From the cell containing the given text, extract its center point as [X, Y] coordinate. 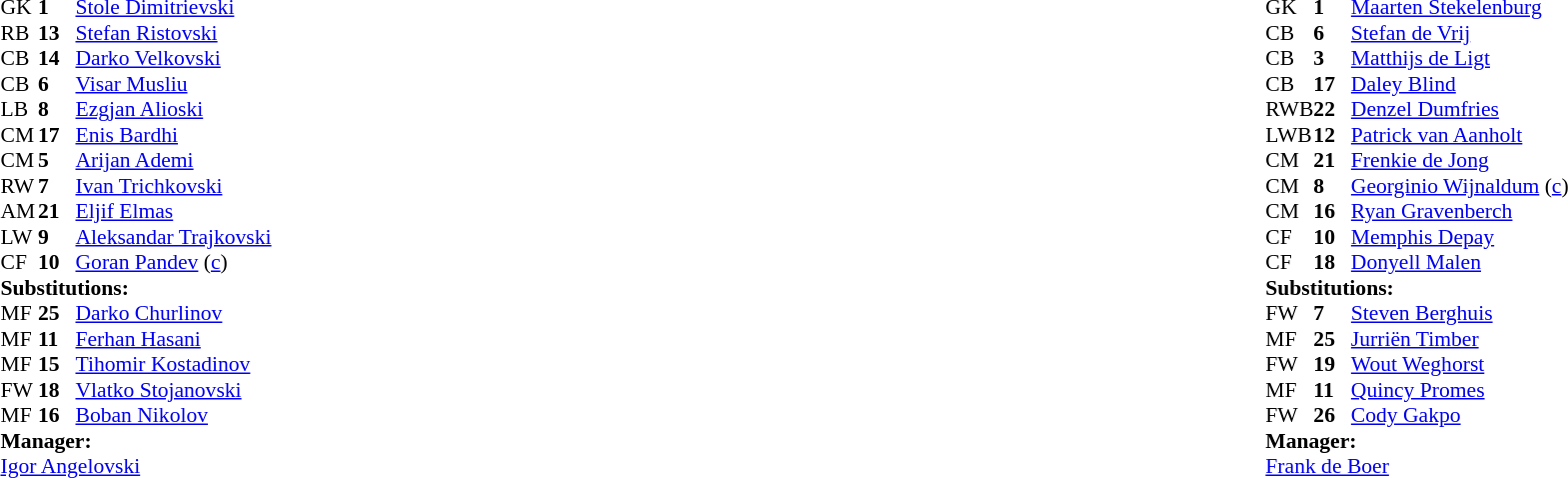
AM [19, 211]
Tihomir Kostadinov [174, 365]
LB [19, 109]
26 [1332, 415]
Visar Musliu [174, 84]
Stefan Ristovski [174, 33]
RB [19, 33]
Ivan Trichkovski [174, 186]
13 [57, 33]
Ferhan Hasani [174, 339]
22 [1332, 109]
Arijan Ademi [174, 161]
Ezgjan Alioski [174, 109]
9 [57, 237]
Aleksandar Trajkovski [174, 237]
3 [1332, 59]
Goran Pandev (c) [174, 263]
Vlatko Stojanovski [174, 390]
RWB [1289, 109]
19 [1332, 365]
LW [19, 237]
RW [19, 186]
Darko Velkovski [174, 59]
Boban Nikolov [174, 415]
LWB [1289, 135]
Darko Churlinov [174, 313]
14 [57, 59]
5 [57, 161]
Eljif Elmas [174, 211]
15 [57, 365]
Enis Bardhi [174, 135]
12 [1332, 135]
